Detect which cell encompasses the target text, then output its (x, y) center coordinate. 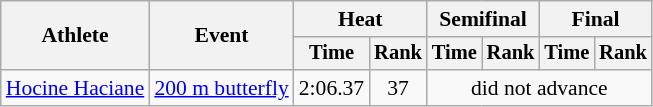
Event (221, 36)
37 (398, 88)
2:06.37 (332, 88)
Semifinal (483, 19)
200 m butterfly (221, 88)
Hocine Haciane (76, 88)
Heat (360, 19)
Final (595, 19)
did not advance (540, 88)
Athlete (76, 36)
